Identify which cell holds the provided text, then report its [x, y] central coordinate. 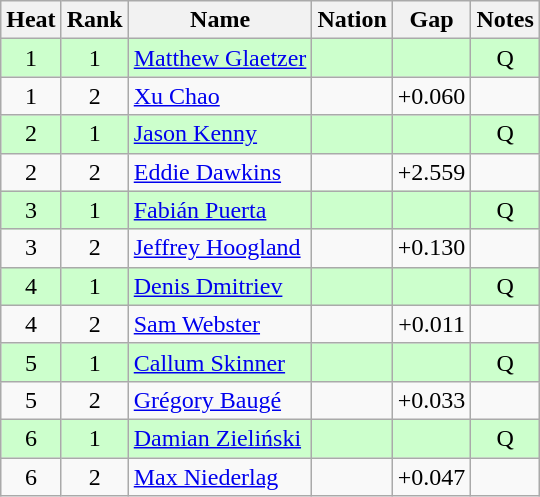
Jason Kenny [220, 134]
Rank [94, 20]
Matthew Glaetzer [220, 58]
Fabián Puerta [220, 210]
Max Niederlag [220, 477]
Gap [432, 20]
+2.559 [432, 172]
Eddie Dawkins [220, 172]
+0.033 [432, 400]
Heat [31, 20]
Sam Webster [220, 324]
Callum Skinner [220, 362]
Name [220, 20]
Xu Chao [220, 96]
Notes [505, 20]
Jeffrey Hoogland [220, 248]
Nation [352, 20]
Grégory Baugé [220, 400]
+0.047 [432, 477]
Damian Zieliński [220, 438]
+0.011 [432, 324]
+0.060 [432, 96]
Denis Dmitriev [220, 286]
+0.130 [432, 248]
